Locate the cell with the specified text and output its (x, y) center coordinate. 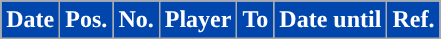
No. (136, 20)
To (256, 20)
Pos. (86, 20)
Date until (330, 20)
Ref. (414, 20)
Date (30, 20)
Player (198, 20)
